Search for the cell housing the specified text and yield its [X, Y] center coordinate. 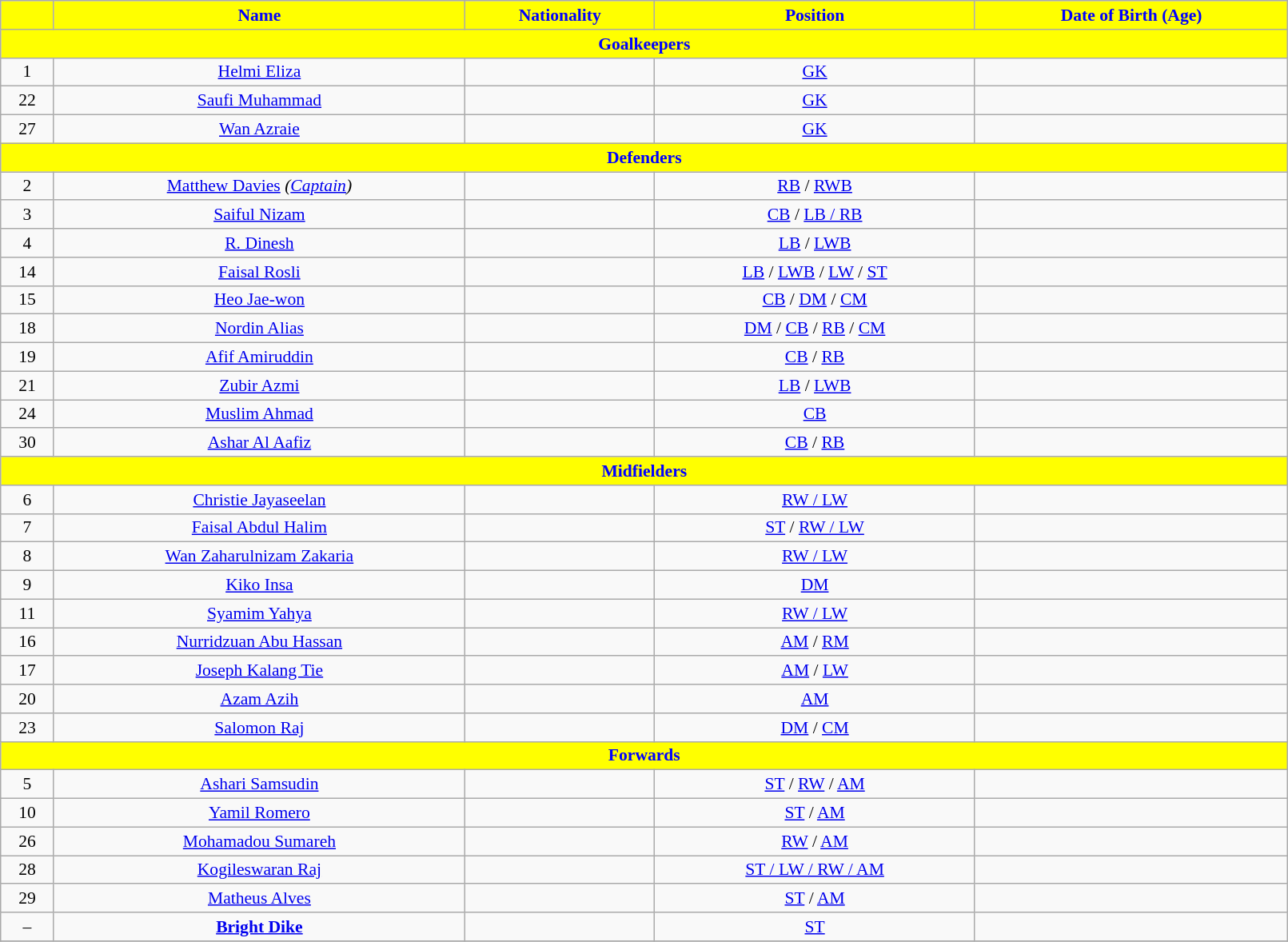
2 [27, 186]
Saiful Nizam [259, 215]
Yamil Romero [259, 813]
Wan Zaharulnizam Zakaria [259, 557]
Nurridzuan Abu Hassan [259, 642]
8 [27, 557]
Ashar Al Aafiz [259, 443]
Nordin Alias [259, 329]
Joseph Kalang Tie [259, 671]
Date of Birth (Age) [1131, 15]
14 [27, 272]
ST / LW / RW / AM [815, 870]
20 [27, 699]
CB / LB / RB [815, 215]
Salomon Raj [259, 728]
Goalkeepers [644, 44]
AM / LW [815, 671]
DM [815, 585]
Azam Azih [259, 699]
29 [27, 899]
Ashari Samsudin [259, 784]
4 [27, 243]
9 [27, 585]
16 [27, 642]
Mohamadou Sumareh [259, 841]
Faisal Abdul Halim [259, 528]
17 [27, 671]
Kiko Insa [259, 585]
LB / LWB / LW / ST [815, 272]
– [27, 927]
ST / RW / LW [815, 528]
7 [27, 528]
Matthew Davies (Captain) [259, 186]
Muslim Ahmad [259, 414]
Nationality [560, 15]
18 [27, 329]
27 [27, 130]
11 [27, 613]
Helmi Eliza [259, 72]
Forwards [644, 756]
RW / AM [815, 841]
23 [27, 728]
Zubir Azmi [259, 385]
AM [815, 699]
Kogileswaran Raj [259, 870]
Christie Jayaseelan [259, 500]
Midfielders [644, 471]
Afif Amiruddin [259, 357]
DM / CB / RB / CM [815, 329]
Defenders [644, 158]
10 [27, 813]
5 [27, 784]
Position [815, 15]
Heo Jae-won [259, 300]
CB / DM / CM [815, 300]
CB [815, 414]
Faisal Rosli [259, 272]
AM / RM [815, 642]
22 [27, 101]
R. Dinesh [259, 243]
1 [27, 72]
30 [27, 443]
RB / RWB [815, 186]
Wan Azraie [259, 130]
Matheus Alves [259, 899]
Name [259, 15]
15 [27, 300]
28 [27, 870]
Syamim Yahya [259, 613]
19 [27, 357]
Bright Dike [259, 927]
3 [27, 215]
21 [27, 385]
DM / CM [815, 728]
26 [27, 841]
ST [815, 927]
ST / RW / AM [815, 784]
Saufi Muhammad [259, 101]
6 [27, 500]
24 [27, 414]
